Scan for the cell matching the given text and deliver its [X, Y] coordinate at center. 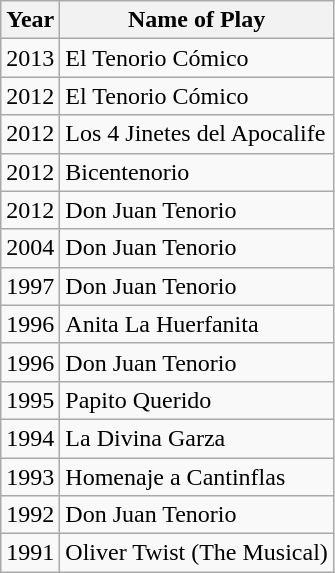
1997 [30, 286]
1991 [30, 553]
2013 [30, 58]
Anita La Huerfanita [197, 324]
Los 4 Jinetes del Apocalife [197, 134]
1995 [30, 400]
Bicentenorio [197, 172]
2004 [30, 248]
1993 [30, 477]
1992 [30, 515]
Papito Querido [197, 400]
Oliver Twist (The Musical) [197, 553]
Name of Play [197, 20]
1994 [30, 438]
La Divina Garza [197, 438]
Year [30, 20]
Homenaje a Cantinflas [197, 477]
